From the cell containing the given text, extract its center point as (x, y) coordinate. 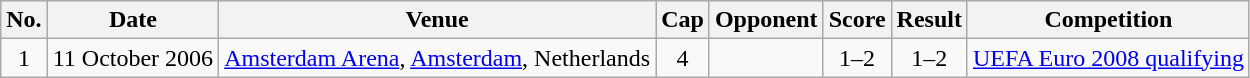
Result (929, 20)
Opponent (766, 20)
Venue (438, 20)
Competition (1108, 20)
Date (132, 20)
No. (24, 20)
Score (857, 20)
11 October 2006 (132, 58)
UEFA Euro 2008 qualifying (1108, 58)
1 (24, 58)
Cap (683, 20)
Amsterdam Arena, Amsterdam, Netherlands (438, 58)
4 (683, 58)
